Detect which cell encompasses the target text, then output its (x, y) center coordinate. 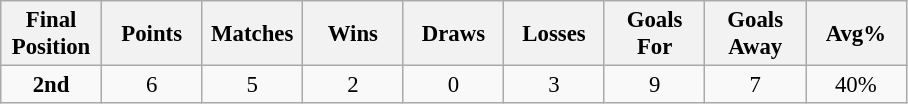
Points (152, 34)
Draws (454, 34)
40% (856, 85)
3 (554, 85)
2 (354, 85)
Goals Away (756, 34)
6 (152, 85)
Final Position (52, 34)
9 (654, 85)
0 (454, 85)
Avg% (856, 34)
5 (252, 85)
Goals For (654, 34)
7 (756, 85)
Losses (554, 34)
Matches (252, 34)
Wins (354, 34)
2nd (52, 85)
